Detect which cell encompasses the target text, then output its [X, Y] center coordinate. 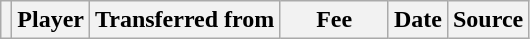
Transferred from [185, 20]
Source [488, 20]
Player [51, 20]
Fee [334, 20]
Date [418, 20]
